Capture the cell that displays the provided text and extract its (X, Y) central coordinate. 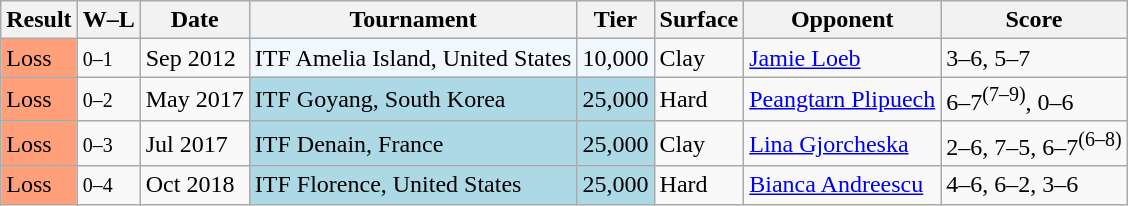
W–L (108, 20)
ITF Denain, France (413, 144)
Tier (616, 20)
Sep 2012 (194, 58)
Oct 2018 (194, 185)
Opponent (842, 20)
4–6, 6–2, 3–6 (1034, 185)
Tournament (413, 20)
Date (194, 20)
Lina Gjorcheska (842, 144)
Bianca Andreescu (842, 185)
10,000 (616, 58)
Score (1034, 20)
0–3 (108, 144)
ITF Goyang, South Korea (413, 100)
Jamie Loeb (842, 58)
May 2017 (194, 100)
0–1 (108, 58)
0–4 (108, 185)
2–6, 7–5, 6–7(6–8) (1034, 144)
Peangtarn Plipuech (842, 100)
6–7(7–9), 0–6 (1034, 100)
Jul 2017 (194, 144)
3–6, 5–7 (1034, 58)
Surface (699, 20)
ITF Florence, United States (413, 185)
Result (39, 20)
0–2 (108, 100)
ITF Amelia Island, United States (413, 58)
